Return (x, y) of the center of cell containing provided text 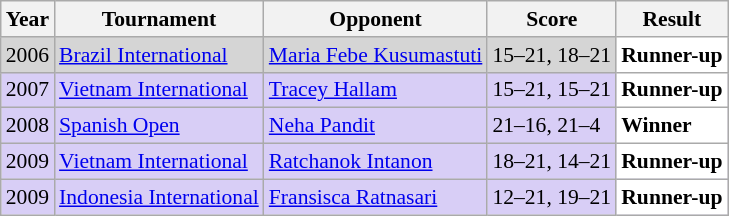
2007 (28, 90)
Result (672, 19)
2006 (28, 55)
Year (28, 19)
Brazil International (159, 55)
15–21, 18–21 (552, 55)
Score (552, 19)
12–21, 19–21 (552, 197)
15–21, 15–21 (552, 90)
Tournament (159, 19)
Tracey Hallam (376, 90)
Fransisca Ratnasari (376, 197)
Indonesia International (159, 197)
2008 (28, 126)
Neha Pandit (376, 126)
Ratchanok Intanon (376, 162)
Opponent (376, 19)
18–21, 14–21 (552, 162)
Spanish Open (159, 126)
Winner (672, 126)
Maria Febe Kusumastuti (376, 55)
21–16, 21–4 (552, 126)
